Provide the [x, y] coordinate of the cell's center where the given text is located.  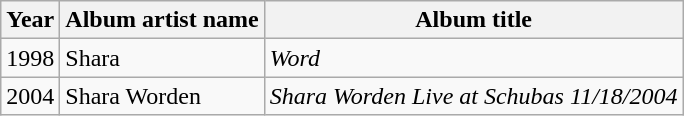
Shara Worden [162, 96]
Album artist name [162, 20]
1998 [30, 58]
Shara [162, 58]
Album title [474, 20]
Year [30, 20]
2004 [30, 96]
Shara Worden Live at Schubas 11/18/2004 [474, 96]
Word [474, 58]
